Determine the [x, y] coordinate at the center of the cell enclosing the given text.  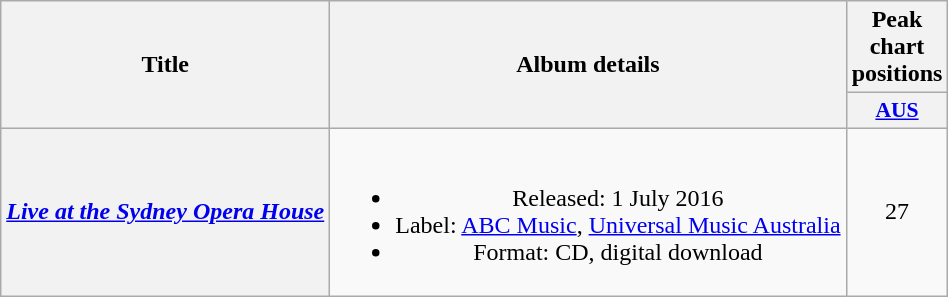
AUS [897, 111]
Live at the Sydney Opera House [166, 212]
Album details [588, 65]
Peak chart positions [897, 47]
Released: 1 July 2016Label: ABC Music, Universal Music AustraliaFormat: CD, digital download [588, 212]
27 [897, 212]
Title [166, 65]
